Pinpoint the cell where the given text exists, returning its [x, y] midpoint coordinate. 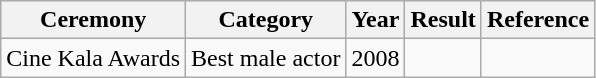
Year [376, 20]
Reference [538, 20]
Cine Kala Awards [94, 58]
Result [443, 20]
Best male actor [266, 58]
Ceremony [94, 20]
Category [266, 20]
2008 [376, 58]
